Find where the given text appears and provide that cell's center as (X, Y) coordinate. 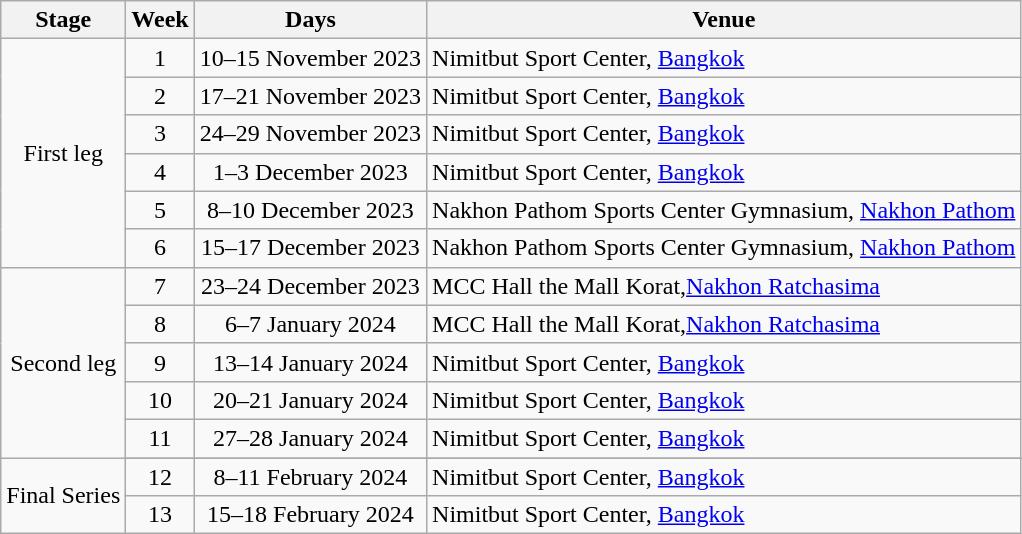
11 (160, 438)
27–28 January 2024 (310, 438)
8–10 December 2023 (310, 210)
10 (160, 400)
3 (160, 134)
13 (160, 515)
17–21 November 2023 (310, 96)
Stage (64, 20)
Second leg (64, 362)
15–18 February 2024 (310, 515)
First leg (64, 153)
Week (160, 20)
12 (160, 477)
1–3 December 2023 (310, 172)
2 (160, 96)
8–11 February 2024 (310, 477)
Venue (724, 20)
Days (310, 20)
6–7 January 2024 (310, 324)
10–15 November 2023 (310, 58)
7 (160, 286)
9 (160, 362)
4 (160, 172)
23–24 December 2023 (310, 286)
5 (160, 210)
15–17 December 2023 (310, 248)
Final Series (64, 496)
24–29 November 2023 (310, 134)
20–21 January 2024 (310, 400)
13–14 January 2024 (310, 362)
8 (160, 324)
6 (160, 248)
1 (160, 58)
